Search for the cell housing the specified text and yield its [x, y] center coordinate. 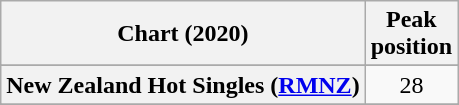
28 [411, 85]
Chart (2020) [183, 34]
Peakposition [411, 34]
New Zealand Hot Singles (RMNZ) [183, 85]
